Return [x, y] of the center of cell containing provided text 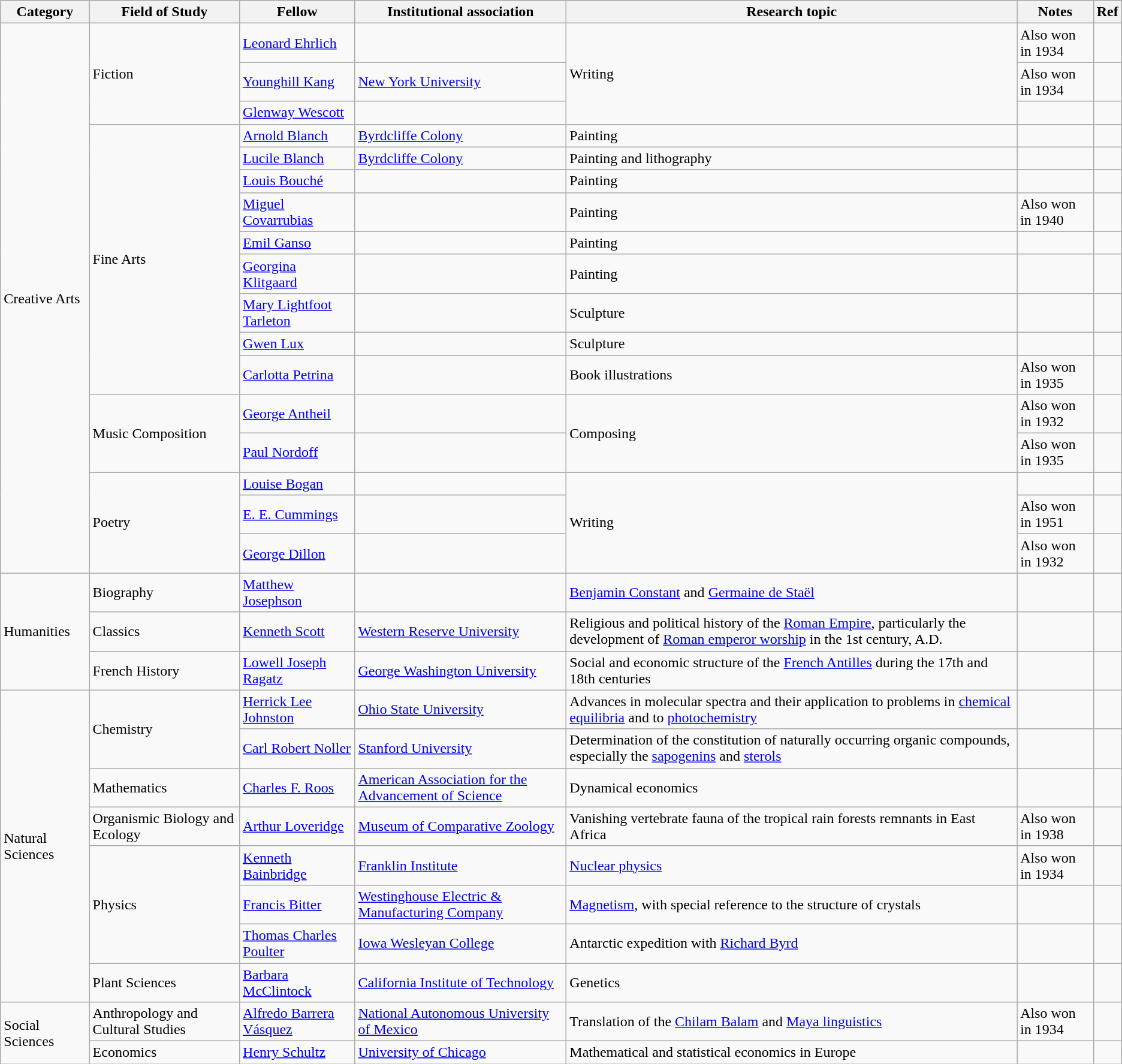
Chemistry [164, 729]
Emil Ganso [297, 243]
Dynamical economics [792, 788]
Westinghouse Electric & Manufacturing Company [460, 904]
Translation of the Chilam Balam and Maya linguistics [792, 1021]
Iowa Wesleyan College [460, 944]
Social and economic structure of the French Antilles during the 17th and 18th centuries [792, 670]
New York University [460, 82]
Henry Schultz [297, 1053]
Religious and political history of the Roman Empire, particularly the development of Roman emperor worship in the 1st century, A.D. [792, 632]
Lowell Joseph Ragatz [297, 670]
Western Reserve University [460, 632]
Gwen Lux [297, 343]
Charles F. Roos [297, 788]
Mathematics [164, 788]
Composing [792, 433]
Kenneth Scott [297, 632]
Also won in 1951 [1055, 514]
Humanities [45, 632]
Notes [1055, 12]
Kenneth Bainbridge [297, 866]
Nuclear physics [792, 866]
Louis Bouché [297, 181]
Stanford University [460, 748]
Alfredo Barrera Vásquez [297, 1021]
Museum of Comparative Zoology [460, 826]
Arthur Loveridge [297, 826]
Thomas Charles Poulter [297, 944]
Fine Arts [164, 259]
Mathematical and statistical economics in Europe [792, 1053]
Determination of the constitution of naturally occurring organic compounds, especially the sapogenins and sterols [792, 748]
Paul Nordoff [297, 453]
Ohio State University [460, 710]
Magnetism, with special reference to the structure of crystals [792, 904]
Creative Arts [45, 299]
Biography [164, 592]
Franklin Institute [460, 866]
University of Chicago [460, 1053]
Painting and lithography [792, 158]
George Antheil [297, 414]
Book illustrations [792, 374]
Younghill Kang [297, 82]
Advances in molecular spectra and their application to problems in chemical equilibria and to photochemistry [792, 710]
Fellow [297, 12]
Antarctic expedition with Richard Byrd [792, 944]
Institutional association [460, 12]
Lucile Blanch [297, 158]
National Autonomous University of Mexico [460, 1021]
Ref [1108, 12]
French History [164, 670]
Carl Robert Noller [297, 748]
George Washington University [460, 670]
Carlotta Petrina [297, 374]
Genetics [792, 982]
Physics [164, 904]
Leonard Ehrlich [297, 43]
California Institute of Technology [460, 982]
Barbara McClintock [297, 982]
Plant Sciences [164, 982]
Herrick Lee Johnston [297, 710]
Also won in 1938 [1055, 826]
Natural Sciences [45, 846]
Also won in 1940 [1055, 212]
Field of Study [164, 12]
Matthew Josephson [297, 592]
Social Sciences [45, 1033]
Arnold Blanch [297, 135]
Mary Lightfoot Tarleton [297, 313]
Glenway Wescott [297, 113]
Research topic [792, 12]
Anthropology and Cultural Studies [164, 1021]
Louise Bogan [297, 484]
Francis Bitter [297, 904]
Economics [164, 1053]
Benjamin Constant and Germaine de Staël [792, 592]
Georgina Klitgaard [297, 273]
George Dillon [297, 554]
Classics [164, 632]
American Association for the Advancement of Science [460, 788]
E. E. Cummings [297, 514]
Poetry [164, 523]
Fiction [164, 74]
Miguel Covarrubias [297, 212]
Organismic Biology and Ecology [164, 826]
Vanishing vertebrate fauna of the tropical rain forests remnants in East Africa [792, 826]
Music Composition [164, 433]
Category [45, 12]
